Detect which cell encompasses the target text, then output its [x, y] center coordinate. 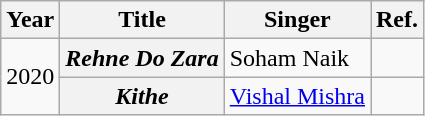
Year [30, 20]
Vishal Mishra [297, 96]
2020 [30, 77]
Title [142, 20]
Singer [297, 20]
Rehne Do Zara [142, 58]
Soham Naik [297, 58]
Ref. [396, 20]
Kithe [142, 96]
